From the cell containing the given text, extract its center point as [x, y] coordinate. 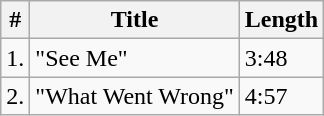
4:57 [281, 96]
# [16, 20]
Title [135, 20]
"What Went Wrong" [135, 96]
3:48 [281, 58]
Length [281, 20]
1. [16, 58]
2. [16, 96]
"See Me" [135, 58]
